Locate the cell with the specified text and output its [X, Y] center coordinate. 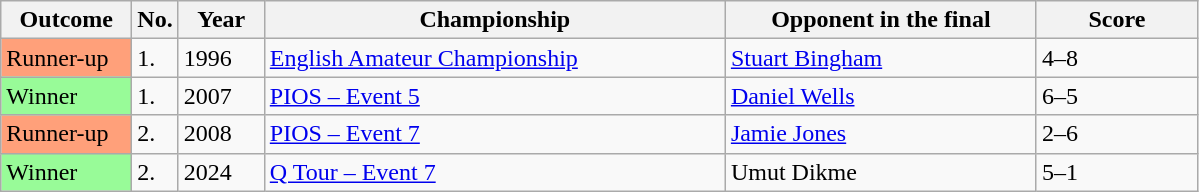
Q Tour – Event 7 [494, 172]
2024 [221, 172]
Daniel Wells [880, 96]
Stuart Bingham [880, 58]
PIOS – Event 5 [494, 96]
Outcome [66, 20]
Umut Dikme [880, 172]
2008 [221, 134]
Year [221, 20]
1996 [221, 58]
Jamie Jones [880, 134]
Championship [494, 20]
Score [1116, 20]
English Amateur Championship [494, 58]
6–5 [1116, 96]
2–6 [1116, 134]
2007 [221, 96]
No. [155, 20]
5–1 [1116, 172]
PIOS – Event 7 [494, 134]
4–8 [1116, 58]
Opponent in the final [880, 20]
